Extract the (X, Y) coordinate from the center of the cell holding the provided text.  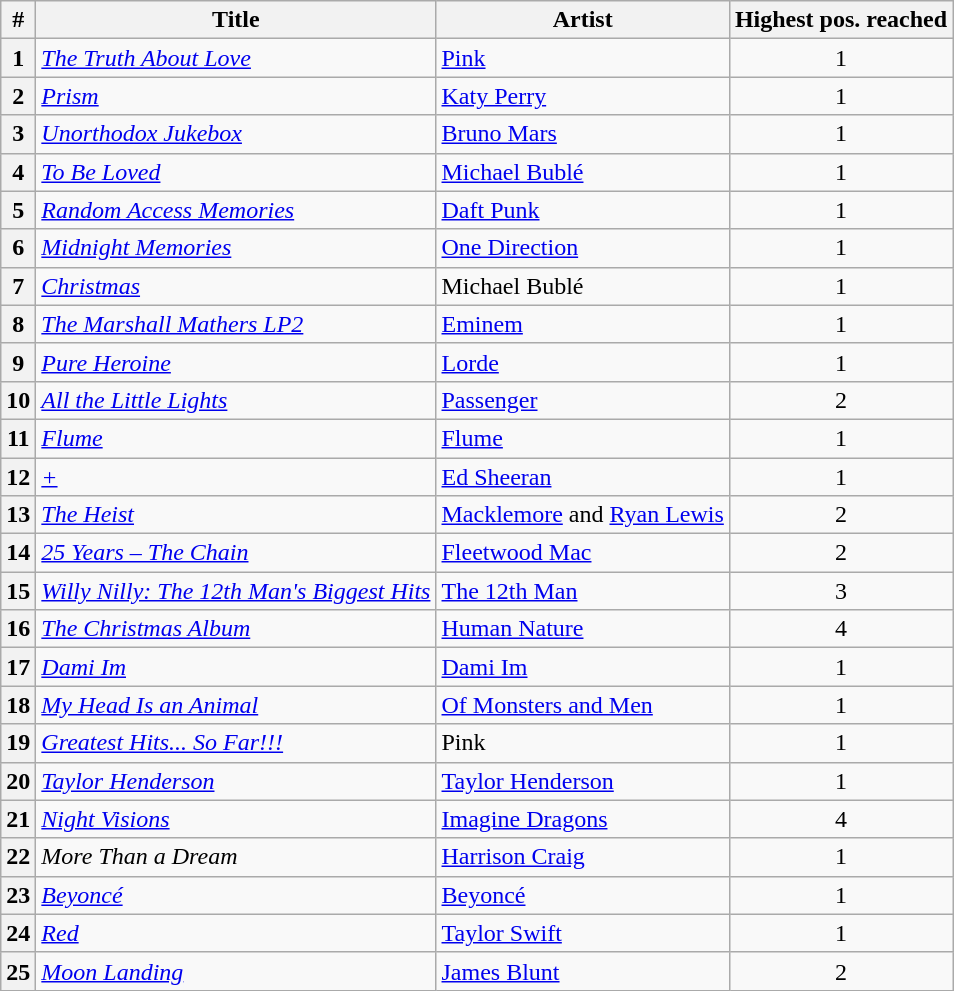
11 (18, 438)
Of Monsters and Men (582, 705)
23 (18, 895)
The Heist (236, 515)
22 (18, 857)
Eminem (582, 324)
19 (18, 743)
The Truth About Love (236, 58)
Macklemore and Ryan Lewis (582, 515)
Midnight Memories (236, 248)
17 (18, 667)
15 (18, 591)
7 (18, 286)
25 (18, 971)
Bruno Mars (582, 134)
Random Access Memories (236, 210)
Red (236, 933)
14 (18, 553)
Unorthodox Jukebox (236, 134)
Prism (236, 96)
Ed Sheeran (582, 477)
Willy Nilly: The 12th Man's Biggest Hits (236, 591)
16 (18, 629)
Artist (582, 20)
10 (18, 400)
13 (18, 515)
Harrison Craig (582, 857)
All the Little Lights (236, 400)
Passenger (582, 400)
# (18, 20)
Title (236, 20)
12 (18, 477)
18 (18, 705)
Imagine Dragons (582, 819)
24 (18, 933)
20 (18, 781)
21 (18, 819)
My Head Is an Animal (236, 705)
9 (18, 362)
Human Nature (582, 629)
James Blunt (582, 971)
+ (236, 477)
Fleetwood Mac (582, 553)
Lorde (582, 362)
Daft Punk (582, 210)
The Christmas Album (236, 629)
The Marshall Mathers LP2 (236, 324)
Moon Landing (236, 971)
5 (18, 210)
Katy Perry (582, 96)
One Direction (582, 248)
25 Years – The Chain (236, 553)
Greatest Hits... So Far!!! (236, 743)
To Be Loved (236, 172)
6 (18, 248)
8 (18, 324)
More Than a Dream (236, 857)
The 12th Man (582, 591)
Night Visions (236, 819)
Pure Heroine (236, 362)
Highest pos. reached (840, 20)
Christmas (236, 286)
Taylor Swift (582, 933)
